Scan for the cell matching the given text and deliver its [X, Y] coordinate at center. 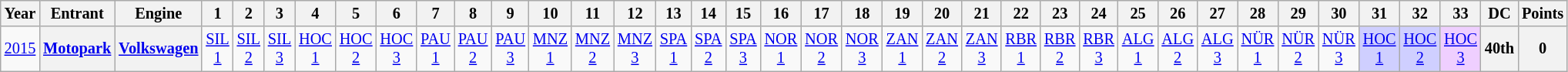
14 [709, 13]
2 [249, 13]
29 [1298, 13]
21 [982, 13]
ALG1 [1138, 49]
10 [550, 13]
SIL3 [280, 49]
Volkswagen [159, 49]
PAU2 [473, 49]
33 [1460, 13]
22 [1020, 13]
ZAN3 [982, 49]
1 [217, 13]
28 [1258, 13]
2015 [20, 49]
ALG3 [1218, 49]
Motopark [77, 49]
DC [1499, 13]
Year [20, 13]
NOR1 [781, 49]
MNZ2 [593, 49]
Points [1543, 13]
NÜR1 [1258, 49]
40th [1499, 49]
16 [781, 13]
31 [1380, 13]
NÜR3 [1338, 49]
30 [1338, 13]
ZAN2 [942, 49]
Engine [159, 13]
NOR2 [821, 49]
7 [436, 13]
ZAN1 [903, 49]
RBR1 [1020, 49]
0 [1543, 49]
5 [356, 13]
MNZ1 [550, 49]
SPA2 [709, 49]
27 [1218, 13]
Entrant [77, 13]
RBR2 [1060, 49]
17 [821, 13]
11 [593, 13]
6 [397, 13]
PAU3 [510, 49]
25 [1138, 13]
NOR3 [863, 49]
PAU1 [436, 49]
18 [863, 13]
SPA3 [742, 49]
ALG2 [1178, 49]
8 [473, 13]
SIL2 [249, 49]
24 [1098, 13]
12 [635, 13]
26 [1178, 13]
SPA1 [673, 49]
4 [316, 13]
32 [1420, 13]
13 [673, 13]
NÜR2 [1298, 49]
20 [942, 13]
MNZ3 [635, 49]
23 [1060, 13]
15 [742, 13]
19 [903, 13]
RBR3 [1098, 49]
9 [510, 13]
SIL1 [217, 49]
3 [280, 13]
